Search for the cell housing the specified text and yield its [x, y] center coordinate. 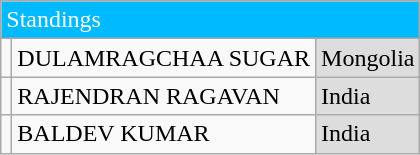
DULAMRAGCHAA SUGAR [164, 58]
RAJENDRAN RAGAVAN [164, 96]
Standings [210, 20]
Mongolia [368, 58]
BALDEV KUMAR [164, 134]
